Identify which cell holds the provided text, then report its [X, Y] central coordinate. 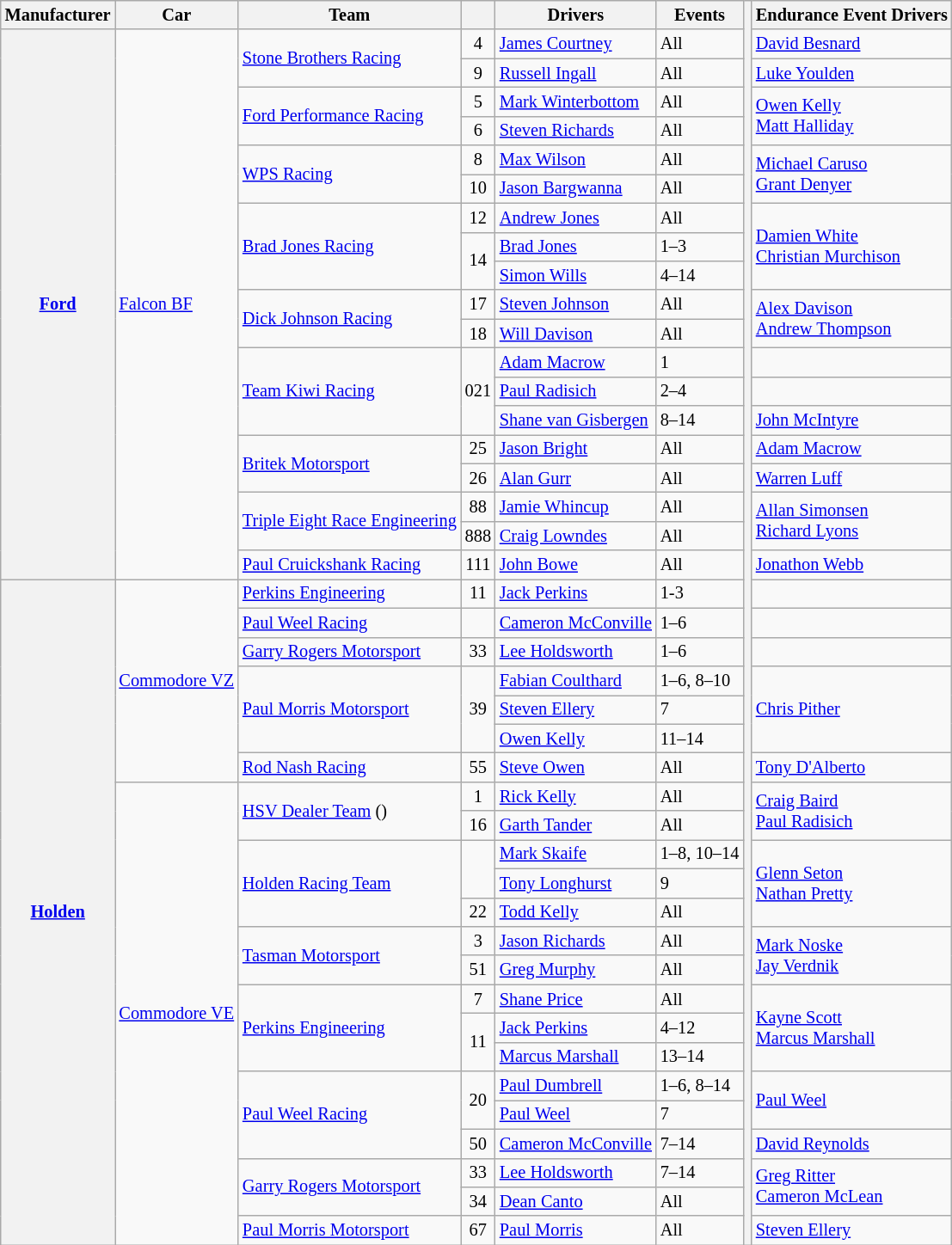
Tony D'Alberto [851, 767]
James Courtney [576, 44]
Allan Simonsen Richard Lyons [851, 521]
Owen Kelly Matt Halliday [851, 115]
4–14 [700, 275]
Craig Baird Paul Radisich [851, 810]
1–6, 8–10 [700, 680]
Ford [58, 304]
39 [478, 708]
Warren Luff [851, 478]
Todd Kelly [576, 912]
34 [478, 1201]
Mark Winterbottom [576, 101]
Rick Kelly [576, 796]
4 [478, 44]
11–14 [700, 739]
Drivers [576, 15]
Michael Caruso Grant Denyer [851, 174]
Alex Davison Andrew Thompson [851, 318]
David Besnard [851, 44]
2–4 [700, 391]
1–3 [700, 247]
Jonathon Webb [851, 565]
HSV Dealer Team () [349, 810]
David Reynolds [851, 1144]
Paul Cruickshank Racing [349, 565]
17 [478, 304]
Owen Kelly [576, 739]
3 [478, 941]
Andrew Jones [576, 218]
Falcon BF [177, 304]
John Bowe [576, 565]
888 [478, 536]
Triple Eight Race Engineering [349, 521]
Tasman Motorsport [349, 954]
Holden Racing Team [349, 882]
Alan Gurr [576, 478]
67 [478, 1230]
Brad Jones Racing [349, 246]
Marcus Marshall [576, 1057]
Stone Brothers Racing [349, 58]
8 [478, 160]
Craig Lowndes [576, 536]
8–14 [700, 420]
Shane Price [576, 999]
Greg Ritter Cameron McLean [851, 1187]
Car [177, 15]
Jamie Whincup [576, 506]
1–6, 8–14 [700, 1086]
Paul Morris [576, 1230]
Steve Owen [576, 767]
Damien White Christian Murchison [851, 246]
Jason Bright [576, 449]
Dick Johnson Racing [349, 318]
Steven Richards [576, 131]
John McIntyre [851, 420]
26 [478, 478]
6 [478, 131]
Luke Youlden [851, 73]
5 [478, 101]
4–12 [700, 1027]
14 [478, 261]
021 [478, 390]
Simon Wills [576, 275]
Brad Jones [576, 247]
Jason Bargwanna [576, 188]
Steven Johnson [576, 304]
1-3 [700, 593]
22 [478, 912]
WPS Racing [349, 174]
18 [478, 334]
Holden [58, 911]
12 [478, 218]
Manufacturer [58, 15]
Jason Richards [576, 941]
Dean Canto [576, 1201]
Paul Radisich [576, 391]
Mark Skaife [576, 854]
Shane van Gisbergen [576, 420]
Mark Noske Jay Verdnik [851, 954]
88 [478, 506]
1–8, 10–14 [700, 854]
Commodore VE [177, 1013]
Rod Nash Racing [349, 767]
20 [478, 1101]
Will Davison [576, 334]
Fabian Coulthard [576, 680]
10 [478, 188]
Max Wilson [576, 160]
Greg Murphy [576, 970]
13–14 [700, 1057]
25 [478, 449]
111 [478, 565]
51 [478, 970]
Chris Pither [851, 708]
Paul Dumbrell [576, 1086]
Kayne Scott Marcus Marshall [851, 1028]
Tony Longhurst [576, 883]
Commodore VZ [177, 680]
Endurance Event Drivers [851, 15]
50 [478, 1144]
16 [478, 825]
Team [349, 15]
Russell Ingall [576, 73]
Britek Motorsport [349, 463]
Garth Tander [576, 825]
Ford Performance Racing [349, 115]
Team Kiwi Racing [349, 390]
Glenn Seton Nathan Pretty [851, 882]
Events [700, 15]
55 [478, 767]
